Output the [X, Y] coordinate of the center of the cell containing the given text.  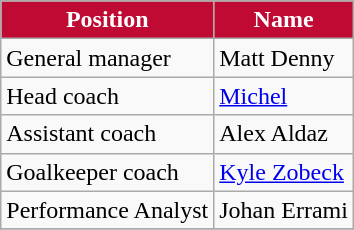
Name [284, 20]
Matt Denny [284, 58]
Alex Aldaz [284, 134]
Position [108, 20]
Head coach [108, 96]
Goalkeeper coach [108, 172]
Johan Errami [284, 210]
Assistant coach [108, 134]
Michel [284, 96]
Performance Analyst [108, 210]
Kyle Zobeck [284, 172]
General manager [108, 58]
